From the cell containing the given text, extract its center point as [X, Y] coordinate. 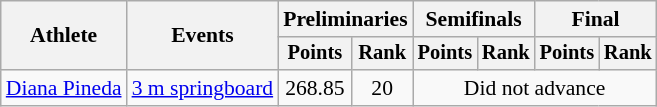
3 m springboard [203, 88]
Diana Pineda [64, 88]
Events [203, 36]
Preliminaries [345, 19]
Did not advance [535, 88]
268.85 [315, 88]
20 [382, 88]
Semifinals [474, 19]
Athlete [64, 36]
Final [596, 19]
